Output the (x, y) coordinate of the center of the cell containing the given text.  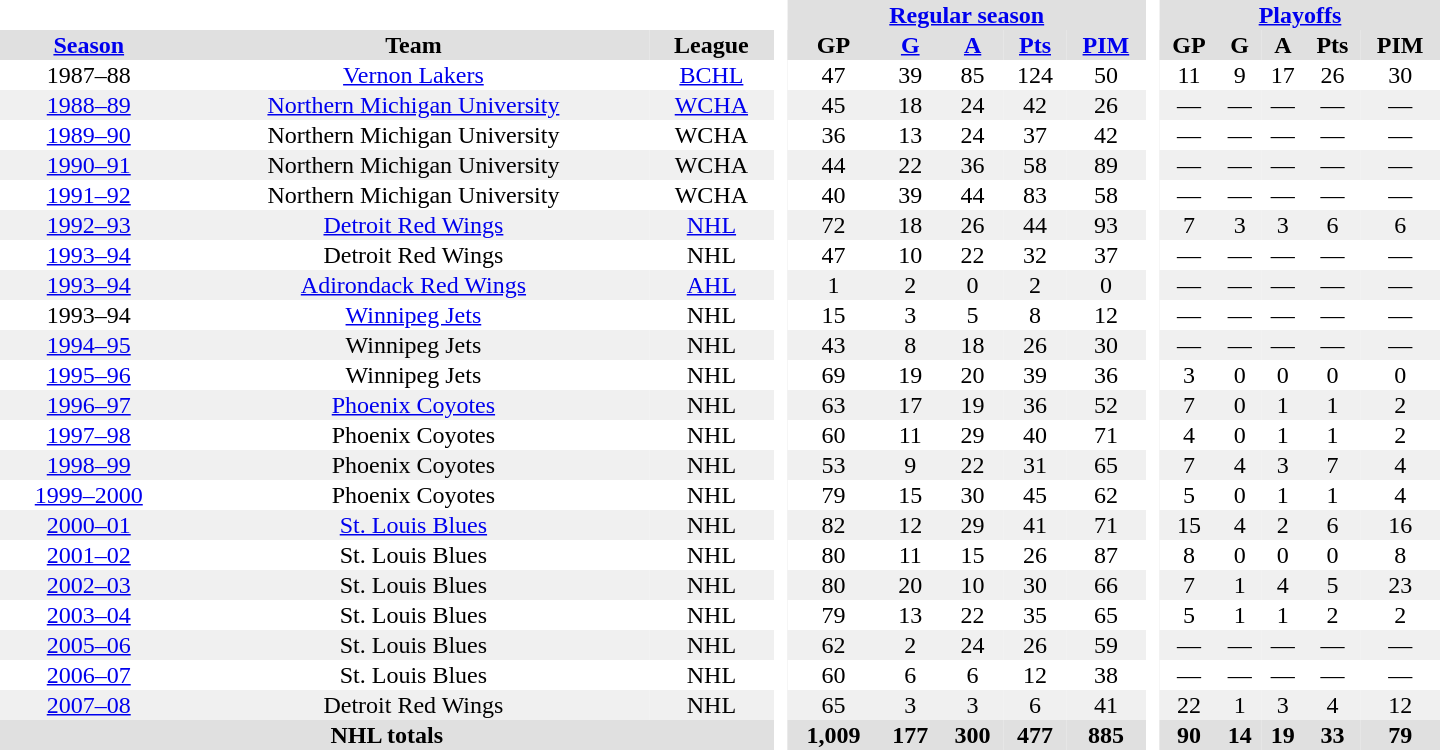
Team (414, 45)
NHL totals (387, 735)
85 (972, 75)
82 (834, 525)
1991–92 (89, 195)
63 (834, 405)
1996–97 (89, 405)
Regular season (967, 15)
2005–06 (89, 645)
38 (1106, 675)
885 (1106, 735)
23 (1400, 585)
35 (1035, 615)
BCHL (711, 75)
AHL (711, 285)
Vernon Lakers (414, 75)
League (711, 45)
31 (1035, 465)
72 (834, 225)
2001–02 (89, 555)
Adirondack Red Wings (414, 285)
2003–04 (89, 615)
52 (1106, 405)
90 (1189, 735)
50 (1106, 75)
2002–03 (89, 585)
2007–08 (89, 705)
1988–89 (89, 105)
14 (1240, 735)
1,009 (834, 735)
89 (1106, 165)
Playoffs (1300, 15)
1995–96 (89, 375)
69 (834, 375)
1998–99 (89, 465)
59 (1106, 645)
33 (1332, 735)
1990–91 (89, 165)
2000–01 (89, 525)
83 (1035, 195)
1994–95 (89, 345)
477 (1035, 735)
177 (910, 735)
300 (972, 735)
16 (1400, 525)
87 (1106, 555)
53 (834, 465)
32 (1035, 255)
1992–93 (89, 225)
2006–07 (89, 675)
124 (1035, 75)
Season (89, 45)
1997–98 (89, 435)
1989–90 (89, 135)
43 (834, 345)
1987–88 (89, 75)
1999–2000 (89, 495)
93 (1106, 225)
66 (1106, 585)
